Determine the (X, Y) coordinate at the center of the cell enclosing the given text.  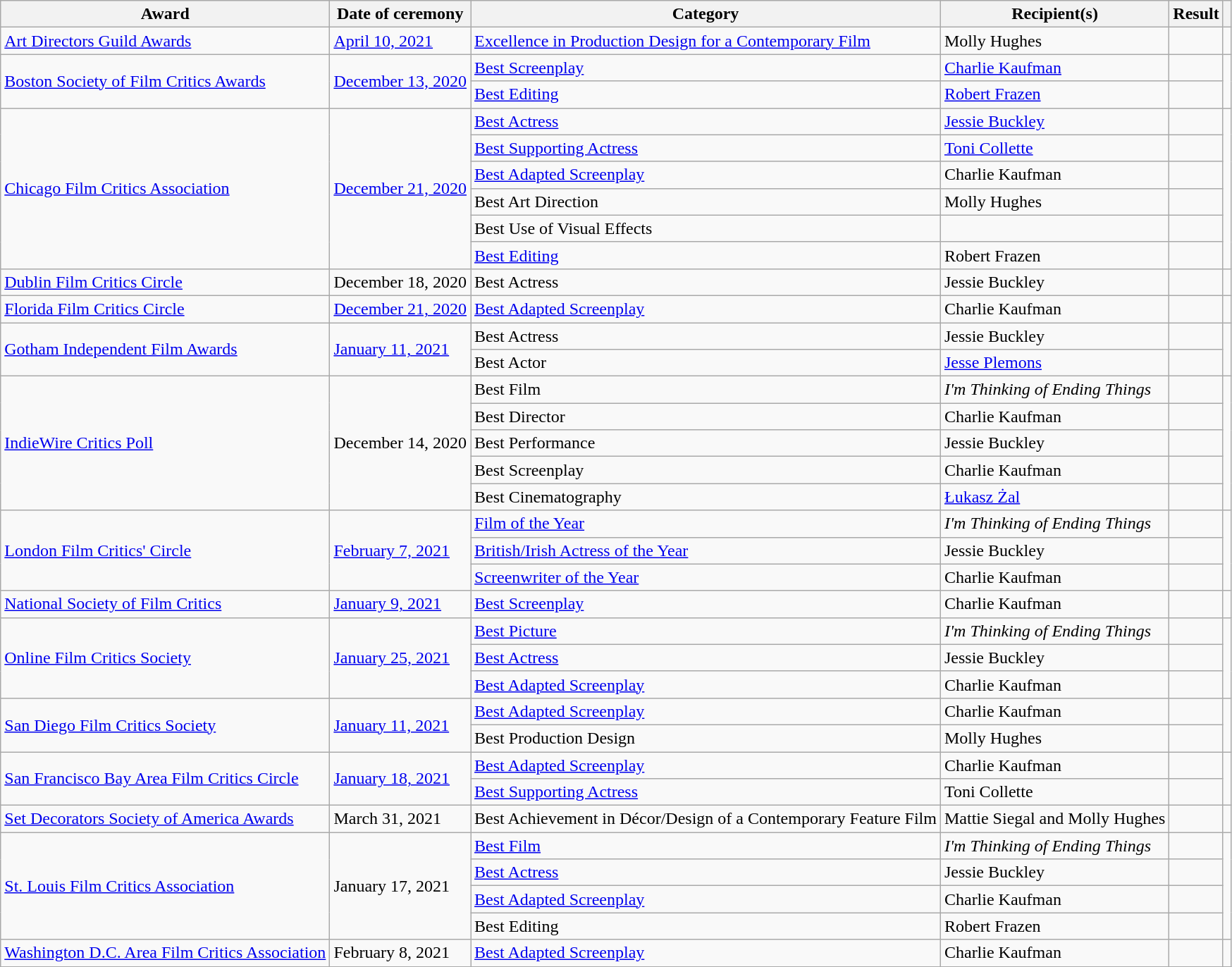
January 9, 2021 (400, 604)
British/Irish Actress of the Year (706, 550)
Best Art Direction (706, 202)
Film of the Year (706, 524)
March 31, 2021 (400, 819)
London Film Critics' Circle (165, 550)
Art Directors Guild Awards (165, 41)
Date of ceremony (400, 14)
January 25, 2021 (400, 658)
January 17, 2021 (400, 886)
Jesse Plemons (1054, 363)
Result (1196, 14)
Boston Society of Film Critics Awards (165, 81)
January 18, 2021 (400, 778)
Gotham Independent Film Awards (165, 350)
Excellence in Production Design for a Contemporary Film (706, 41)
San Diego Film Critics Society (165, 725)
Chicago Film Critics Association (165, 188)
Set Decorators Society of America Awards (165, 819)
Washington D.C. Area Film Critics Association (165, 953)
Award (165, 14)
December 18, 2020 (400, 282)
Best Actor (706, 363)
Best Performance (706, 443)
Best Cinematography (706, 497)
Category (706, 14)
IndieWire Critics Poll (165, 443)
February 7, 2021 (400, 550)
Best Production Design (706, 738)
Florida Film Critics Circle (165, 309)
December 13, 2020 (400, 81)
Best Picture (706, 631)
Łukasz Żal (1054, 497)
National Society of Film Critics (165, 604)
Best Director (706, 417)
Dublin Film Critics Circle (165, 282)
Screenwriter of the Year (706, 577)
Mattie Siegal and Molly Hughes (1054, 819)
Online Film Critics Society (165, 658)
St. Louis Film Critics Association (165, 886)
February 8, 2021 (400, 953)
December 14, 2020 (400, 443)
Best Use of Visual Effects (706, 228)
Best Achievement in Décor/Design of a Contemporary Feature Film (706, 819)
Recipient(s) (1054, 14)
April 10, 2021 (400, 41)
San Francisco Bay Area Film Critics Circle (165, 778)
